Pinpoint the cell where the given text exists, returning its (x, y) midpoint coordinate. 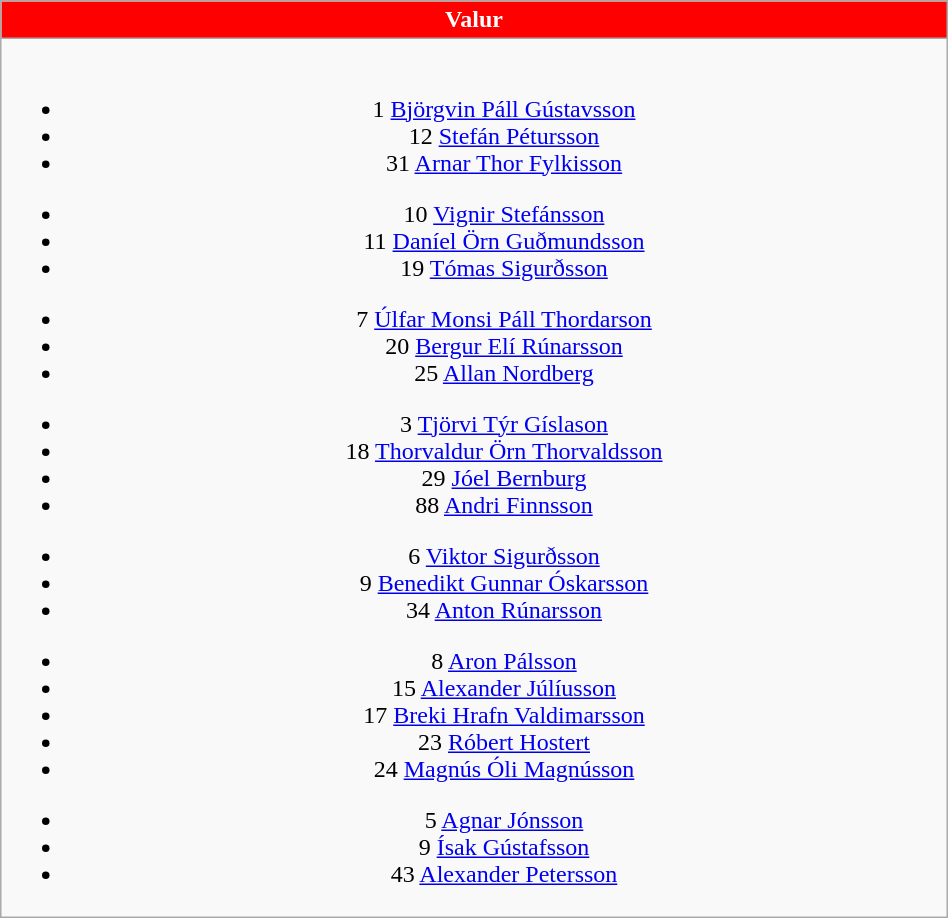
Valur (474, 20)
